Capture the cell that displays the provided text and extract its (X, Y) central coordinate. 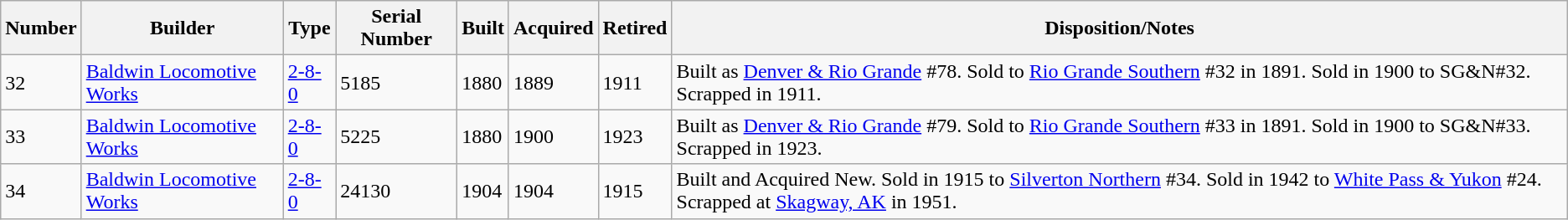
Type (310, 28)
1889 (553, 82)
32 (41, 82)
Built and Acquired New. Sold in 1915 to Silverton Northern #34. Sold in 1942 to White Pass & Yukon #24. Scrapped at Skagway, AK in 1951. (1119, 191)
Acquired (553, 28)
34 (41, 191)
Builder (183, 28)
Disposition/Notes (1119, 28)
Built as Denver & Rio Grande #78. Sold to Rio Grande Southern #32 in 1891. Sold in 1900 to SG&N#32. Scrapped in 1911. (1119, 82)
1915 (635, 191)
5225 (397, 137)
33 (41, 137)
Serial Number (397, 28)
1923 (635, 137)
Built as Denver & Rio Grande #79. Sold to Rio Grande Southern #33 in 1891. Sold in 1900 to SG&N#33. Scrapped in 1923. (1119, 137)
Built (483, 28)
1911 (635, 82)
Retired (635, 28)
5185 (397, 82)
1900 (553, 137)
Number (41, 28)
24130 (397, 191)
